Determine the (X, Y) coordinate at the center of the cell enclosing the given text.  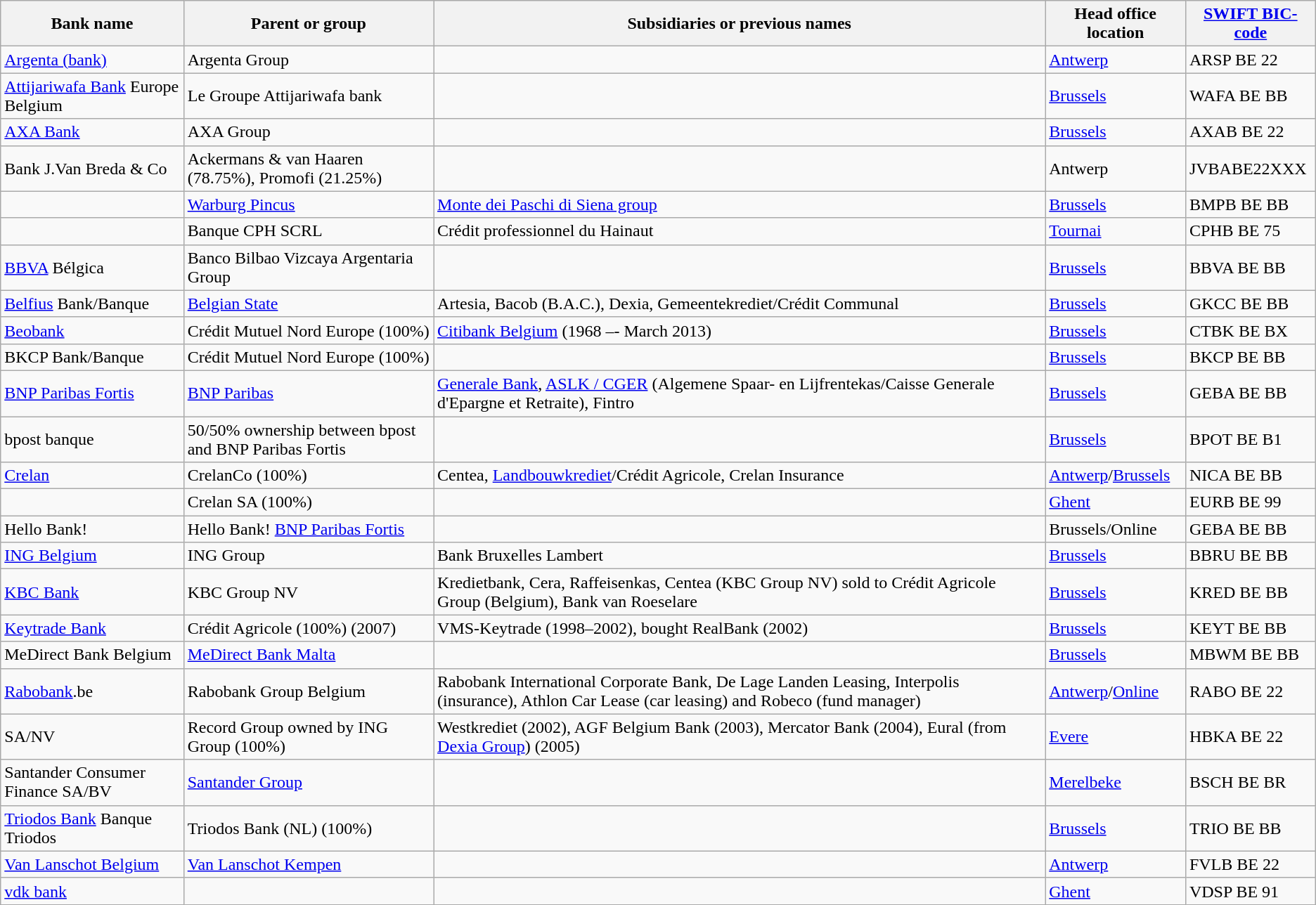
50/50% ownership between bpost and BNP Paribas Fortis (308, 438)
Triodos Bank (NL) (100%) (308, 828)
Merelbeke (1116, 783)
bpost banque (92, 438)
Beobank (92, 330)
Head office location (1116, 24)
Generale Bank, ASLK / CGER (Algemene Spaar- en Lijfrentekas/Caisse Generale d'Epargne et Retraite), Fintro (740, 393)
Tournai (1116, 231)
MBWM BE BB (1250, 655)
FVLB BE 22 (1250, 864)
Van Lanschot Kempen (308, 864)
Crelan SA (100%) (308, 502)
Monte dei Paschi di Siena group (740, 204)
MeDirect Bank Malta (308, 655)
BBVA Bélgica (92, 267)
Belfius Bank/Banque (92, 304)
Banque CPH SCRL (308, 231)
Ackermans & van Haaren (78.75%), Promofi (21.25%) (308, 169)
Rabobank International Corporate Bank, De Lage Landen Leasing, Interpolis (insurance), Athlon Car Lease (car leasing) and Robeco (fund manager) (740, 691)
Attijariwafa Bank Europe Belgium (92, 96)
Warburg Pincus (308, 204)
WAFA BE BB (1250, 96)
Kredietbank, Cera, Raffeisenkas, Centea (KBC Group NV) sold to Crédit Agricole Group (Belgium), Bank van Roeselare (740, 592)
Subsidiaries or previous names (740, 24)
AXA Group (308, 132)
EURB BE 99 (1250, 502)
ING Group (308, 556)
BSCH BE BR (1250, 783)
KRED BE BB (1250, 592)
KBC Group NV (308, 592)
Bank Bruxelles Lambert (740, 556)
BMPB BE BB (1250, 204)
Centea, Landbouwkrediet/Crédit Agricole, Crelan Insurance (740, 476)
Crédit Agricole (100%) (2007) (308, 628)
ING Belgium (92, 556)
BNP Paribas Fortis (92, 393)
Antwerp/Online (1116, 691)
Antwerp/Brussels (1116, 476)
VDSP BE 91 (1250, 891)
VMS-Keytrade (1998–2002), bought RealBank (2002) (740, 628)
Banco Bilbao Vizcaya Argentaria Group (308, 267)
Argenta Group (308, 60)
BPOT BE B1 (1250, 438)
NICA BE BB (1250, 476)
Van Lanschot Belgium (92, 864)
BKCP BE BB (1250, 357)
Rabobank.be (92, 691)
AXAB BE 22 (1250, 132)
BBVA BE BB (1250, 267)
MeDirect Bank Belgium (92, 655)
Belgian State (308, 304)
Bank name (92, 24)
Record Group owned by ING Group (100%) (308, 736)
Citibank Belgium (1968 –- March 2013) (740, 330)
Evere (1116, 736)
Santander Group (308, 783)
Argenta (bank) (92, 60)
GKCC BE BB (1250, 304)
Brussels/Online (1116, 529)
ARSP BE 22 (1250, 60)
BKCP Bank/Banque (92, 357)
BNP Paribas (308, 393)
BBRU BE BB (1250, 556)
AXA Bank (92, 132)
TRIO BE BB (1250, 828)
Crédit professionnel du Hainaut (740, 231)
CTBK BE BX (1250, 330)
KEYT BE BB (1250, 628)
SWIFT BIC-code (1250, 24)
Artesia, Bacob (B.A.C.), Dexia, Gemeentekrediet/Crédit Communal (740, 304)
Parent or group (308, 24)
RABO BE 22 (1250, 691)
Crelan (92, 476)
Rabobank Group Belgium (308, 691)
Hello Bank! (92, 529)
Le Groupe Attijariwafa bank (308, 96)
Hello Bank! BNP Paribas Fortis (308, 529)
CrelanCo (100%) (308, 476)
Westkrediet (2002), AGF Belgium Bank (2003), Mercator Bank (2004), Eural (from Dexia Group) (2005) (740, 736)
CPHB BE 75 (1250, 231)
Santander Consumer Finance SA/BV (92, 783)
HBKA BE 22 (1250, 736)
vdk bank (92, 891)
Keytrade Bank (92, 628)
SA/NV (92, 736)
Bank J.Van Breda & Co (92, 169)
JVBABE22XXX (1250, 169)
KBC Bank (92, 592)
Triodos Bank Banque Triodos (92, 828)
